Find where the given text appears and provide that cell's center as (x, y) coordinate. 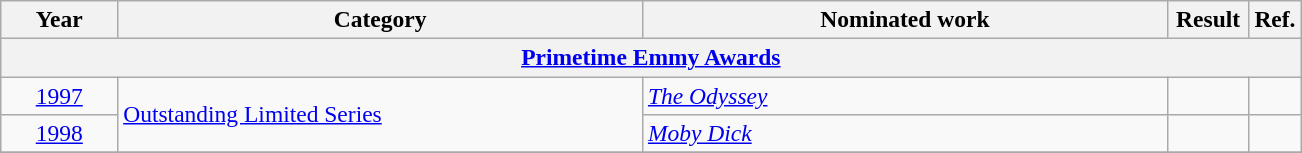
Result (1208, 19)
The Odyssey (906, 95)
Year (60, 19)
1997 (60, 95)
Primetime Emmy Awards (651, 57)
Category (380, 19)
Nominated work (906, 19)
1998 (60, 133)
Outstanding Limited Series (380, 114)
Moby Dick (906, 133)
Ref. (1275, 19)
